Find where the given text appears and provide that cell's center as [X, Y] coordinate. 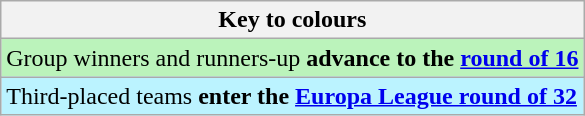
Key to colours [292, 20]
Group winners and runners-up advance to the round of 16 [292, 58]
Third-placed teams enter the Europa League round of 32 [292, 96]
